Provide the (X, Y) coordinate of the cell's center where the given text is located.  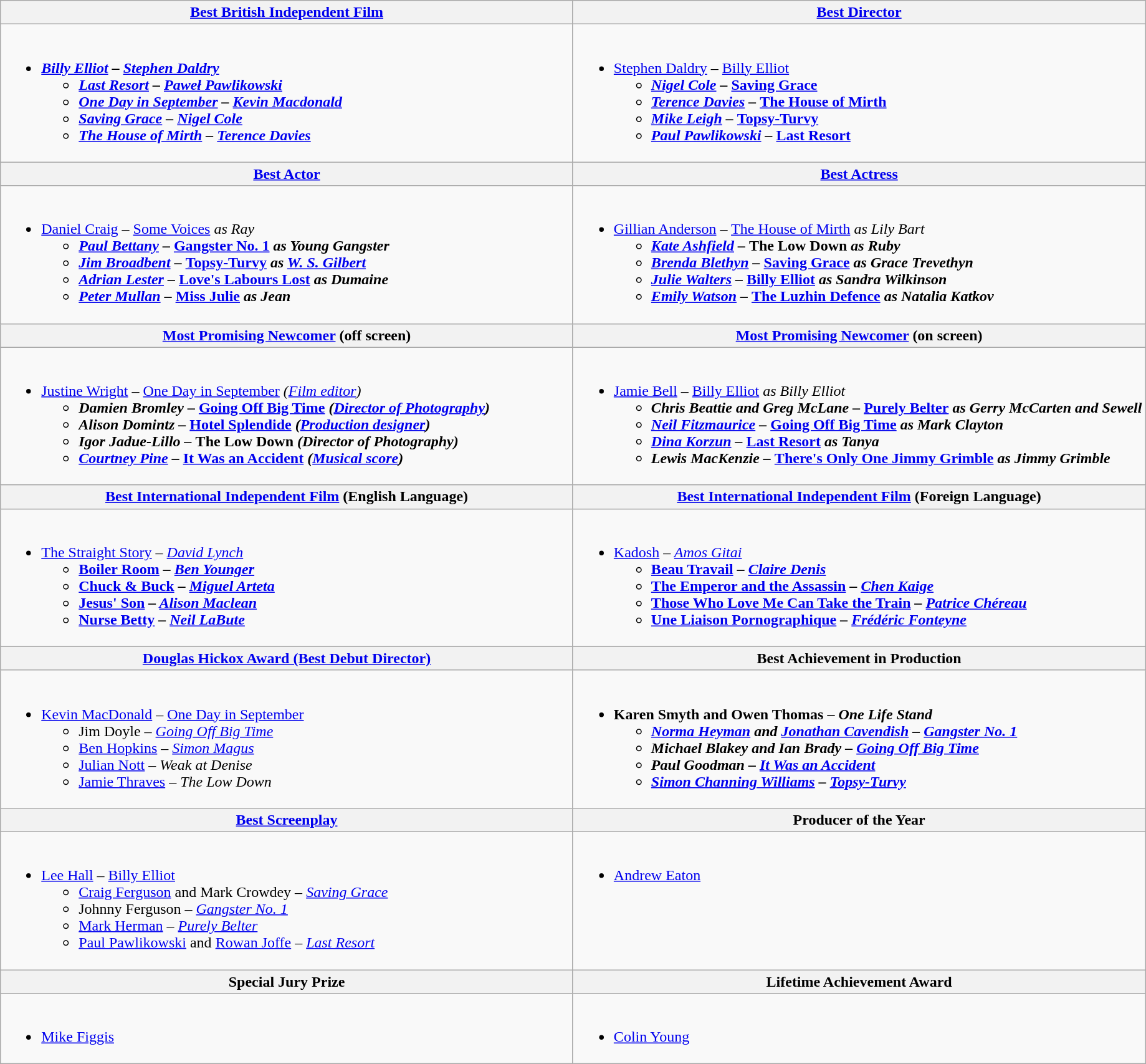
Stephen Daldry – Billy ElliotNigel Cole – Saving GraceTerence Davies – The House of MirthMike Leigh – Topsy-TurvyPaul Pawlikowski – Last Resort (859, 93)
Producer of the Year (859, 820)
Colin Young (859, 1028)
Best British Independent Film (287, 12)
The Straight Story – David LynchBoiler Room – Ben YoungerChuck & Buck – Miguel ArtetaJesus' Son – Alison MacleanNurse Betty – Neil LaBute (287, 577)
Douglas Hickox Award (Best Debut Director) (287, 658)
Special Jury Prize (287, 982)
Kevin MacDonald – One Day in SeptemberJim Doyle – Going Off Big TimeBen Hopkins – Simon MagusJulian Nott – Weak at DeniseJamie Thraves – The Low Down (287, 739)
Most Promising Newcomer (off screen) (287, 335)
Best International Independent Film (English Language) (287, 497)
Best Actor (287, 174)
Best Achievement in Production (859, 658)
Mike Figgis (287, 1028)
Best Director (859, 12)
Andrew Eaton (859, 900)
Most Promising Newcomer (on screen) (859, 335)
Best Screenplay (287, 820)
Best Actress (859, 174)
Lifetime Achievement Award (859, 982)
Best International Independent Film (Foreign Language) (859, 497)
